Scan for the cell matching the given text and deliver its [X, Y] coordinate at center. 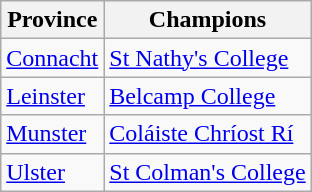
Coláiste Chríost Rí [208, 134]
Province [52, 20]
Leinster [52, 96]
St Nathy's College [208, 58]
St Colman's College [208, 172]
Belcamp College [208, 96]
Connacht [52, 58]
Champions [208, 20]
Ulster [52, 172]
Munster [52, 134]
